Extract the (x, y) coordinate from the center of the cell holding the provided text.  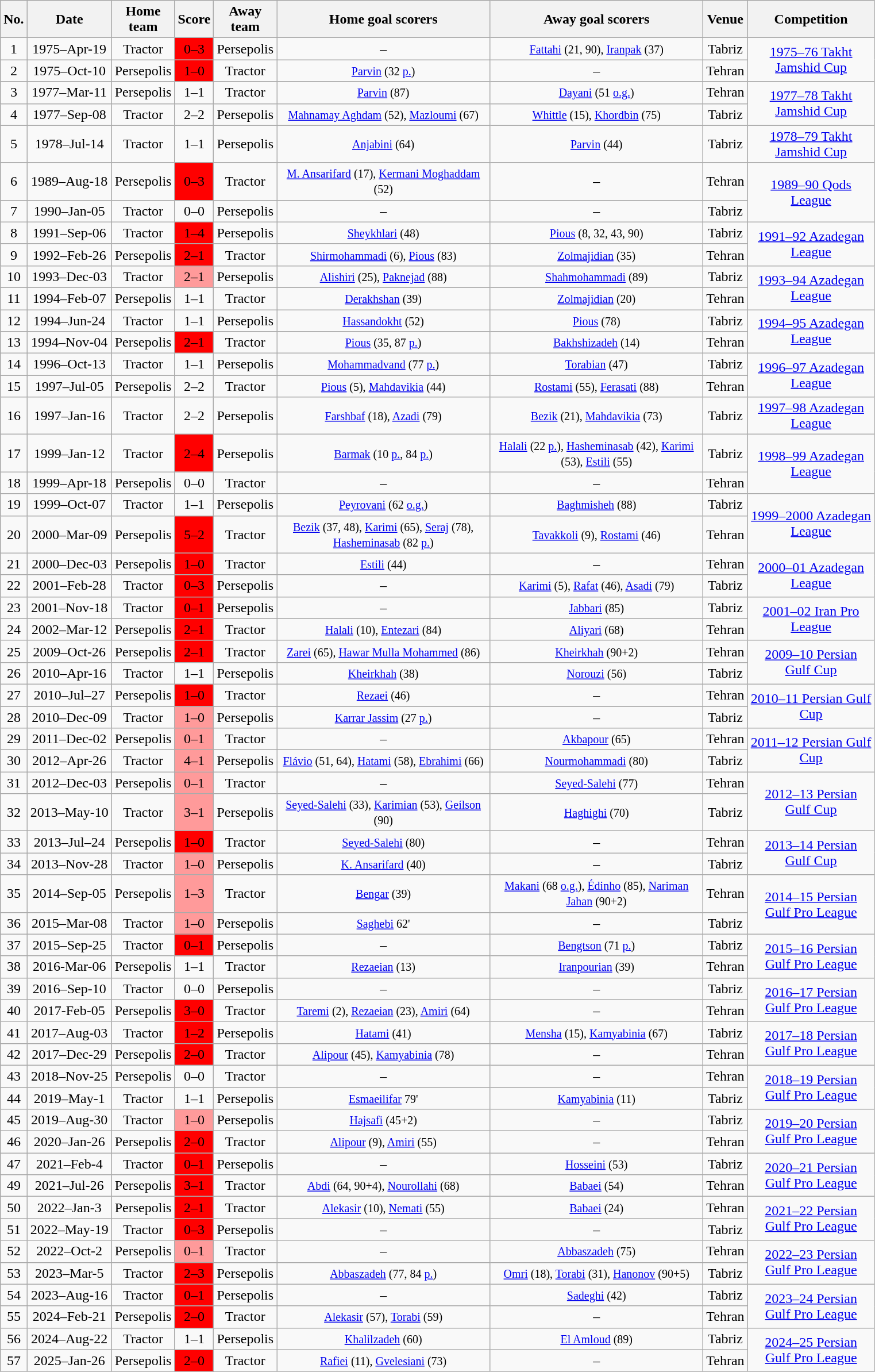
8 (14, 233)
1996–97 Azadegan League (811, 375)
K. Ansarifard (40) (384, 864)
2024–25 Persian Gulf Pro League (811, 1350)
M. Ansarifard (17), Kermani Moghaddam (52) (384, 182)
15 (14, 386)
Makani (68 o.g.), Édinho (85), Nariman Jahan (90+2) (596, 893)
2002–Mar-12 (69, 629)
32 (14, 813)
51 (14, 1229)
1999–Jan-12 (69, 453)
2023–Aug-16 (69, 1295)
Derakhshan (39) (384, 298)
Pious (78) (596, 320)
17 (14, 453)
1977–Sep-08 (69, 114)
2009–10 Persian Gulf Cup (811, 662)
52 (14, 1251)
1992–Feb-26 (69, 255)
Rezaeian (13) (384, 967)
1977–78 Takht Jamshid Cup (811, 103)
Babaei (54) (596, 1186)
Bengar (39) (384, 893)
29 (14, 739)
Shirmohammadi (6), Pious (83) (384, 255)
1991–92 Azadegan League (811, 244)
Dayani (51 o.g.) (596, 93)
Anjabini (64) (384, 144)
23 (14, 608)
Jabbari (85) (596, 608)
12 (14, 320)
Score (194, 20)
2015–Sep-25 (69, 945)
37 (14, 945)
Omri (18), Torabi (31), Hanonov (90+5) (596, 1273)
50 (14, 1208)
Pious (35, 87 p.) (384, 343)
2010–11 Persian Gulf Cup (811, 706)
Parvin (44) (596, 144)
Abbaszadeh (77, 84 p.) (384, 1273)
2018–Nov-25 (69, 1076)
1978–79 Takht Jamshid Cup (811, 144)
Estili (44) (384, 564)
2015–Mar-08 (69, 923)
2022–May-19 (69, 1229)
Date (69, 20)
Seyed-Salehi (80) (384, 842)
33 (14, 842)
Home goal scorers (384, 20)
2022–23 Persian Gulf Pro League (811, 1262)
2016–Sep-10 (69, 989)
Hatami (41) (384, 1032)
Rezaei (46) (384, 695)
2019–May-1 (69, 1098)
Alipour (45), Kamyabinia (78) (384, 1054)
2012–13 Persian Gulf Cup (811, 801)
2019–20 Persian Gulf Pro League (811, 1131)
1990–Jan-05 (69, 211)
Hajsafi (45+2) (384, 1120)
49 (14, 1186)
4 (14, 114)
6 (14, 182)
53 (14, 1273)
16 (14, 416)
26 (14, 673)
2014–Sep-05 (69, 893)
Rostami (55), Ferasati (88) (596, 386)
Halali (22 p.), Hasheminasab (42), Karimi (53), Estili (55) (596, 453)
22 (14, 586)
Bezik (37, 48), Karimi (65), Seraj (78), Hasheminasab (82 p.) (384, 535)
56 (14, 1339)
5 (14, 144)
Esmaeilifar 79' (384, 1098)
1997–Jan-16 (69, 416)
2012–Dec-03 (69, 783)
47 (14, 1164)
1 (14, 49)
Saghebi 62' (384, 923)
Alekasir (57), Torabi (59) (384, 1317)
2021–Jul-26 (69, 1186)
Mahnamay Aghdam (52), Mazloumi (67) (384, 114)
27 (14, 695)
2020–21 Persian Gulf Pro League (811, 1175)
Babaei (24) (596, 1208)
Tavakkoli (9), Rostami (46) (596, 535)
Rafiei (11), Gvelesiani (73) (384, 1361)
44 (14, 1098)
1997–98 Azadegan League (811, 416)
Bakhshizadeh (14) (596, 343)
Pious (8, 32, 43, 90) (596, 233)
2022–Jan-3 (69, 1208)
2025–Jan-26 (69, 1361)
1994–Feb-07 (69, 298)
14 (14, 364)
1978–Jul-14 (69, 144)
2024–Feb-21 (69, 1317)
Flávio (51, 64), Hatami (58), Ebrahimi (66) (384, 761)
Kheirkhah (38) (384, 673)
Peyrovani (62 o.g.) (384, 505)
2016-Mar-06 (69, 967)
2014–15 Persian Gulf Pro League (811, 905)
Sadeghi (42) (596, 1295)
2012–Apr-26 (69, 761)
Fattahi (21, 90), Iranpak (37) (596, 49)
41 (14, 1032)
Karrar Jassim (27 p.) (384, 717)
1999–2000 Azadegan League (811, 523)
Nourmohammadi (80) (596, 761)
1993–94 Azadegan League (811, 287)
Taremi (2), Rezaeian (23), Amiri (64) (384, 1010)
2021–22 Persian Gulf Pro League (811, 1219)
2010–Jul–27 (69, 695)
57 (14, 1361)
46 (14, 1142)
Farshbaf (18), Azadi (79) (384, 416)
Competition (811, 20)
2011–12 Persian Gulf Cup (811, 750)
Parvin (87) (384, 93)
2009–Oct-26 (69, 651)
Bengtson (71 p.) (596, 945)
2 (14, 71)
El Amloud (89) (596, 1339)
9 (14, 255)
2001–Nov-18 (69, 608)
40 (14, 1010)
Mohammadvand (77 p.) (384, 364)
Home team (143, 20)
24 (14, 629)
Aliyari (68) (596, 629)
Torabian (47) (596, 364)
1989–90 Qods League (811, 192)
Alishiri (25), Paknejad (88) (384, 276)
19 (14, 505)
1999–Oct-07 (69, 505)
Shahmohammadi (89) (596, 276)
2000–01 Azadegan League (811, 575)
No. (14, 20)
2001–Feb-28 (69, 586)
Mensha (15), Kamyabinia (67) (596, 1032)
1–2 (194, 1032)
2013–Nov-28 (69, 864)
2017–Dec-29 (69, 1054)
Baghmisheh (88) (596, 505)
20 (14, 535)
2017–18 Persian Gulf Pro League (811, 1043)
Pious (5), Mahdavikia (44) (384, 386)
Away team (245, 20)
Zolmajidian (20) (596, 298)
3–0 (194, 1010)
2013–May-10 (69, 813)
1989–Aug-18 (69, 182)
34 (14, 864)
2024–Aug-22 (69, 1339)
Khalilzadeh (60) (384, 1339)
10 (14, 276)
39 (14, 989)
Sheykhlari (48) (384, 233)
1994–Jun-24 (69, 320)
2001–02 Iran Pro League (811, 618)
Norouzi (56) (596, 673)
2010–Dec-09 (69, 717)
2010–Apr-16 (69, 673)
Seyed-Salehi (33), Karimian (53), Geílson (90) (384, 813)
18 (14, 483)
38 (14, 967)
55 (14, 1317)
1–4 (194, 233)
Venue (725, 20)
Iranpourian (39) (596, 967)
2013–14 Persian Gulf Cup (811, 853)
Haghighi (70) (596, 813)
28 (14, 717)
2000–Mar-09 (69, 535)
2018–19 Persian Gulf Pro League (811, 1087)
Akbapour (65) (596, 739)
13 (14, 343)
2023–24 Persian Gulf Pro League (811, 1306)
Karimi (5), Rafat (46), Asadi (79) (596, 586)
1975–Apr-19 (69, 49)
Whittle (15), Khordbin (75) (596, 114)
2016–17 Persian Gulf Pro League (811, 1000)
2000–Dec-03 (69, 564)
2015–16 Persian Gulf Pro League (811, 956)
Barmak (10 p., 84 p.) (384, 453)
Zolmajidian (35) (596, 255)
2021–Feb-4 (69, 1164)
Kamyabinia (11) (596, 1098)
1998–99 Azadegan League (811, 464)
Zarei (65), Hawar Mulla Mohammed (86) (384, 651)
Halali (10), Entezari (84) (384, 629)
21 (14, 564)
1999–Apr-18 (69, 483)
42 (14, 1054)
5–2 (194, 535)
Seyed-Salehi (77) (596, 783)
2013–Jul–24 (69, 842)
1993–Dec-03 (69, 276)
1975–Oct-10 (69, 71)
3 (14, 93)
36 (14, 923)
30 (14, 761)
35 (14, 893)
2020–Jan-26 (69, 1142)
2–4 (194, 453)
2017–Aug-03 (69, 1032)
54 (14, 1295)
25 (14, 651)
1994–Nov-04 (69, 343)
1977–Mar-11 (69, 93)
1975–76 Takht Jamshid Cup (811, 60)
Kheirkhah (90+2) (596, 651)
1991–Sep-06 (69, 233)
4–1 (194, 761)
Hassandokht (52) (384, 320)
11 (14, 298)
Bezik (21), Mahdavikia (73) (596, 416)
2022–Oct-2 (69, 1251)
45 (14, 1120)
Abbaszadeh (75) (596, 1251)
2019–Aug-30 (69, 1120)
1994–95 Azadegan League (811, 331)
Away goal scorers (596, 20)
Hosseini (53) (596, 1164)
Alipour (9), Amiri (55) (384, 1142)
2017-Feb-05 (69, 1010)
7 (14, 211)
1–3 (194, 893)
2–3 (194, 1273)
Abdi (64, 90+4), Nourollahi (68) (384, 1186)
1996–Oct-13 (69, 364)
2011–Dec-02 (69, 739)
43 (14, 1076)
Parvin (32 p.) (384, 71)
31 (14, 783)
Alekasir (10), Nemati (55) (384, 1208)
1997–Jul-05 (69, 386)
2023–Mar-5 (69, 1273)
